Return the [x, y] coordinate for the center point of the cell that contains the specified text.  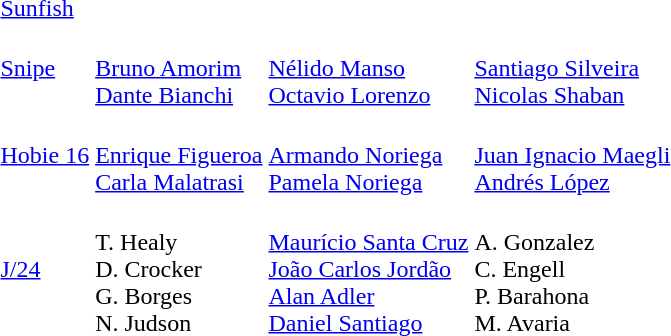
Armando NoriegaPamela Noriega [368, 155]
Enrique FigueroaCarla Malatrasi [179, 155]
Bruno AmorimDante Bianchi [179, 68]
Nélido MansoOctavio Lorenzo [368, 68]
